For the text-containing cell, return its midpoint in (x, y) coordinate format. 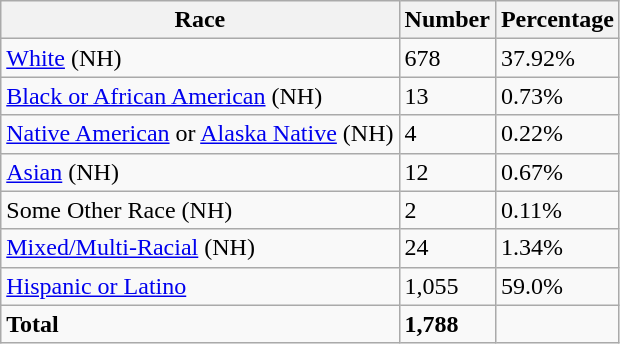
Number (447, 20)
0.73% (557, 96)
678 (447, 58)
0.67% (557, 172)
Some Other Race (NH) (200, 210)
Total (200, 324)
13 (447, 96)
Hispanic or Latino (200, 286)
1,055 (447, 286)
Asian (NH) (200, 172)
24 (447, 248)
1.34% (557, 248)
0.11% (557, 210)
37.92% (557, 58)
0.22% (557, 134)
Native American or Alaska Native (NH) (200, 134)
2 (447, 210)
59.0% (557, 286)
Percentage (557, 20)
Mixed/Multi-Racial (NH) (200, 248)
12 (447, 172)
White (NH) (200, 58)
4 (447, 134)
1,788 (447, 324)
Black or African American (NH) (200, 96)
Race (200, 20)
